Detect which cell encompasses the target text, then output its (x, y) center coordinate. 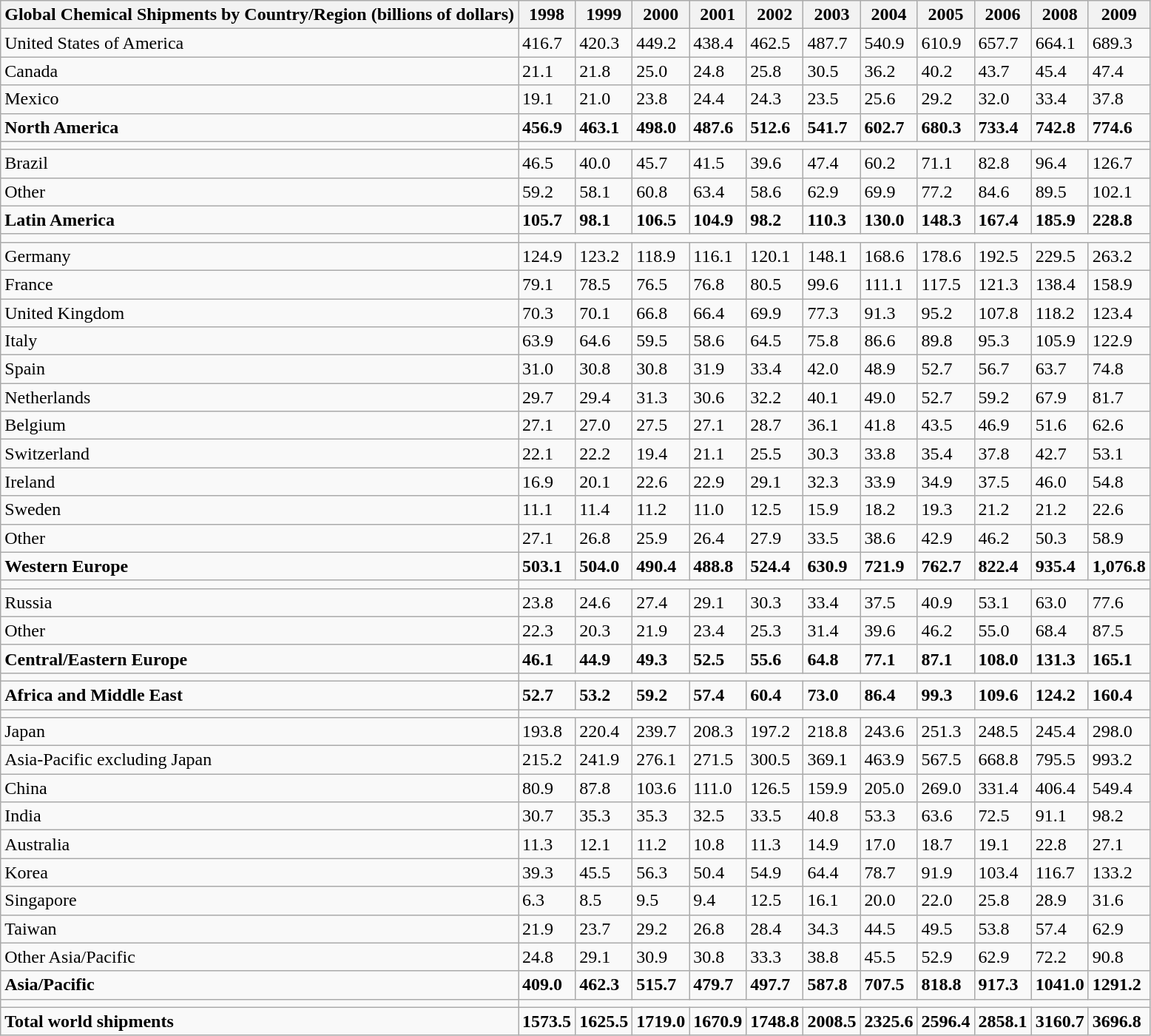
503.1 (547, 566)
116.1 (718, 256)
167.4 (1003, 220)
120.1 (775, 256)
20.3 (604, 630)
30.7 (547, 816)
664.1 (1059, 43)
76.8 (718, 284)
12.1 (604, 844)
Brazil (260, 164)
79.1 (547, 284)
193.8 (547, 732)
1625.5 (604, 1021)
8.5 (604, 901)
34.3 (831, 929)
53.2 (604, 695)
16.9 (547, 482)
409.0 (547, 985)
540.9 (889, 43)
218.8 (831, 732)
20.0 (889, 901)
331.4 (1003, 788)
2858.1 (1003, 1021)
70.1 (604, 313)
95.2 (945, 313)
497.7 (775, 985)
60.2 (889, 164)
1719.0 (661, 1021)
77.6 (1118, 602)
487.7 (831, 43)
420.3 (604, 43)
52.9 (945, 957)
406.4 (1059, 788)
46.9 (1003, 425)
20.1 (604, 482)
87.5 (1118, 630)
50.3 (1059, 538)
86.6 (889, 341)
33.9 (889, 482)
105.9 (1059, 341)
99.6 (831, 284)
42.0 (831, 369)
Mexico (260, 99)
25.9 (661, 538)
31.6 (1118, 901)
46.1 (547, 659)
243.6 (889, 732)
22.2 (604, 454)
148.3 (945, 220)
36.1 (831, 425)
68.4 (1059, 630)
228.8 (1118, 220)
51.6 (1059, 425)
32.2 (775, 397)
78.7 (889, 872)
United States of America (260, 43)
2008 (1059, 15)
133.2 (1118, 872)
35.4 (945, 454)
241.9 (604, 760)
515.7 (661, 985)
60.8 (661, 192)
2596.4 (945, 1021)
657.7 (1003, 43)
23.5 (831, 99)
1041.0 (1059, 985)
27.5 (661, 425)
707.5 (889, 985)
77.1 (889, 659)
124.2 (1059, 695)
3696.8 (1118, 1021)
126.5 (775, 788)
11.1 (547, 510)
487.6 (718, 127)
2002 (775, 15)
Japan (260, 732)
197.2 (775, 732)
22.3 (547, 630)
Other Asia/Pacific (260, 957)
Global Chemical Shipments by Country/Region (billions of dollars) (260, 15)
19.3 (945, 510)
Ireland (260, 482)
2000 (661, 15)
United Kingdom (260, 313)
822.4 (1003, 566)
271.5 (718, 760)
55.0 (1003, 630)
121.3 (1003, 284)
41.8 (889, 425)
46.5 (547, 164)
269.0 (945, 788)
89.8 (945, 341)
31.0 (547, 369)
108.0 (1003, 659)
103.4 (1003, 872)
26.4 (718, 538)
438.4 (718, 43)
111.1 (889, 284)
28.7 (775, 425)
Germany (260, 256)
89.5 (1059, 192)
774.6 (1118, 127)
56.3 (661, 872)
49.3 (661, 659)
148.1 (831, 256)
462.3 (604, 985)
22.8 (1059, 844)
160.4 (1118, 695)
17.0 (889, 844)
208.3 (718, 732)
84.6 (1003, 192)
16.1 (831, 901)
Sweden (260, 510)
2008.5 (831, 1021)
62.6 (1118, 425)
567.5 (945, 760)
1999 (604, 15)
205.0 (889, 788)
369.1 (831, 760)
63.9 (547, 341)
27.9 (775, 538)
22.1 (547, 454)
75.8 (831, 341)
71.1 (945, 164)
49.5 (945, 929)
38.6 (889, 538)
229.5 (1059, 256)
32.5 (718, 816)
449.2 (661, 43)
86.4 (889, 695)
220.4 (604, 732)
70.3 (547, 313)
2006 (1003, 15)
251.3 (945, 732)
103.6 (661, 788)
53.3 (889, 816)
North America (260, 127)
276.1 (661, 760)
689.3 (1118, 43)
29.7 (547, 397)
90.8 (1118, 957)
63.4 (718, 192)
1670.9 (718, 1021)
87.8 (604, 788)
Russia (260, 602)
Western Europe (260, 566)
138.4 (1059, 284)
610.9 (945, 43)
168.6 (889, 256)
818.8 (945, 985)
6.3 (547, 901)
2009 (1118, 15)
49.0 (889, 397)
2005 (945, 15)
27.4 (661, 602)
28.4 (775, 929)
116.7 (1059, 872)
30.6 (718, 397)
42.9 (945, 538)
Central/Eastern Europe (260, 659)
64.8 (831, 659)
131.3 (1059, 659)
935.4 (1059, 566)
733.4 (1003, 127)
165.1 (1118, 659)
45.4 (1059, 71)
63.6 (945, 816)
Asia/Pacific (260, 985)
490.4 (661, 566)
Asia-Pacific excluding Japan (260, 760)
53.8 (1003, 929)
680.3 (945, 127)
50.4 (718, 872)
91.9 (945, 872)
Netherlands (260, 397)
China (260, 788)
104.9 (718, 220)
27.0 (604, 425)
Taiwan (260, 929)
25.6 (889, 99)
64.5 (775, 341)
41.5 (718, 164)
40.2 (945, 71)
64.4 (831, 872)
416.7 (547, 43)
14.9 (831, 844)
24.3 (775, 99)
76.5 (661, 284)
630.9 (831, 566)
Italy (260, 341)
Australia (260, 844)
18.7 (945, 844)
39.3 (547, 872)
122.9 (1118, 341)
Canada (260, 71)
215.2 (547, 760)
159.9 (831, 788)
54.8 (1118, 482)
456.9 (547, 127)
109.6 (1003, 695)
25.5 (775, 454)
23.4 (718, 630)
95.3 (1003, 341)
France (260, 284)
587.8 (831, 985)
30.9 (661, 957)
462.5 (775, 43)
40.0 (604, 164)
28.9 (1059, 901)
32.3 (831, 482)
524.4 (775, 566)
2001 (718, 15)
66.8 (661, 313)
98.1 (604, 220)
31.4 (831, 630)
248.5 (1003, 732)
498.0 (661, 127)
9.4 (718, 901)
Latin America (260, 220)
58.9 (1118, 538)
43.5 (945, 425)
Belgium (260, 425)
25.0 (661, 71)
102.1 (1118, 192)
58.1 (604, 192)
34.9 (945, 482)
1573.5 (547, 1021)
36.2 (889, 71)
82.8 (1003, 164)
1,076.8 (1118, 566)
46.0 (1059, 482)
24.6 (604, 602)
24.4 (718, 99)
11.4 (604, 510)
60.4 (775, 695)
10.8 (718, 844)
77.3 (831, 313)
India (260, 816)
21.0 (604, 99)
54.9 (775, 872)
721.9 (889, 566)
66.4 (718, 313)
117.5 (945, 284)
123.4 (1118, 313)
549.4 (1118, 788)
55.6 (775, 659)
21.8 (604, 71)
158.9 (1118, 284)
742.8 (1059, 127)
18.2 (889, 510)
31.3 (661, 397)
105.7 (547, 220)
44.9 (604, 659)
1291.2 (1118, 985)
40.9 (945, 602)
504.0 (604, 566)
48.9 (889, 369)
72.2 (1059, 957)
479.7 (718, 985)
1748.8 (775, 1021)
63.0 (1059, 602)
77.2 (945, 192)
44.5 (889, 929)
56.7 (1003, 369)
512.6 (775, 127)
106.5 (661, 220)
52.5 (718, 659)
3160.7 (1059, 1021)
22.0 (945, 901)
99.3 (945, 695)
993.2 (1118, 760)
80.5 (775, 284)
Spain (260, 369)
64.6 (604, 341)
91.1 (1059, 816)
74.8 (1118, 369)
178.6 (945, 256)
300.5 (775, 760)
29.4 (604, 397)
541.7 (831, 127)
80.9 (547, 788)
42.7 (1059, 454)
33.8 (889, 454)
81.7 (1118, 397)
59.5 (661, 341)
602.7 (889, 127)
40.1 (831, 397)
73.0 (831, 695)
38.8 (831, 957)
298.0 (1118, 732)
78.5 (604, 284)
463.1 (604, 127)
185.9 (1059, 220)
Africa and Middle East (260, 695)
Singapore (260, 901)
118.9 (661, 256)
43.7 (1003, 71)
124.9 (547, 256)
123.2 (604, 256)
Total world shipments (260, 1021)
668.8 (1003, 760)
67.9 (1059, 397)
23.7 (604, 929)
130.0 (889, 220)
32.0 (1003, 99)
126.7 (1118, 164)
91.3 (889, 313)
2325.6 (889, 1021)
110.3 (831, 220)
2003 (831, 15)
72.5 (1003, 816)
45.7 (661, 164)
Korea (260, 872)
245.4 (1059, 732)
795.5 (1059, 760)
19.4 (661, 454)
22.9 (718, 482)
11.0 (718, 510)
263.2 (1118, 256)
107.8 (1003, 313)
111.0 (718, 788)
118.2 (1059, 313)
63.7 (1059, 369)
31.9 (718, 369)
192.5 (1003, 256)
239.7 (661, 732)
2004 (889, 15)
87.1 (945, 659)
15.9 (831, 510)
96.4 (1059, 164)
488.8 (718, 566)
25.3 (775, 630)
Switzerland (260, 454)
1998 (547, 15)
917.3 (1003, 985)
40.8 (831, 816)
33.3 (775, 957)
30.5 (831, 71)
762.7 (945, 566)
463.9 (889, 760)
9.5 (661, 901)
